Pinpoint the cell where the given text exists, returning its [X, Y] midpoint coordinate. 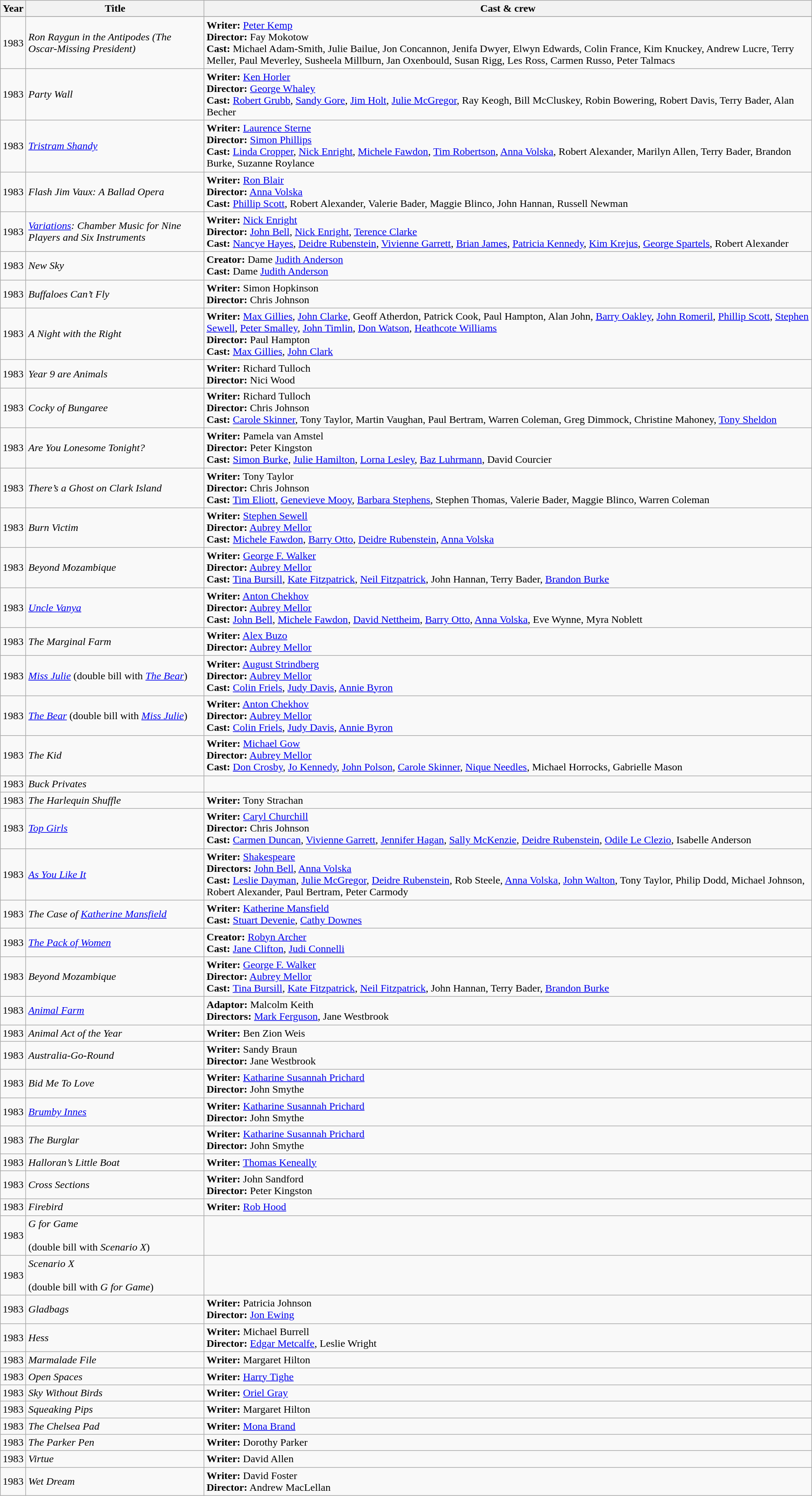
Writer: David Allen [508, 1459]
Ron Raygun in the Antipodes (The Oscar-Missing President) [115, 43]
Writer: John SandfordDirector: Peter Kingston [508, 1185]
Sky Without Birds [115, 1393]
Writer: Oriel Gray [508, 1393]
Writer: Simon HopkinsonDirector: Chris Johnson [508, 294]
Gladbags [115, 1309]
The Kid [115, 756]
Are You Lonesome Tonight? [115, 448]
Adaptor: Malcolm KeithDirectors: Mark Ferguson, Jane Westbrook [508, 1011]
Writer: Katherine MansfieldCast: Stuart Devenie, Cathy Downes [508, 914]
Brumby Innes [115, 1112]
The Burglar [115, 1140]
Year [13, 9]
Marmalade File [115, 1360]
Writer: Harry Tighe [508, 1376]
Uncle Vanya [115, 608]
Bid Me To Love [115, 1084]
As You Like It [115, 874]
Writer: Rob Hood [508, 1207]
The Parker Pen [115, 1443]
Title [115, 9]
Writer: Alex BuzoDirector: Aubrey Mellor [508, 642]
Virtue [115, 1459]
Writer: Dorothy Parker [508, 1443]
New Sky [115, 265]
Tristram Shandy [115, 146]
Open Spaces [115, 1376]
Writer: David FosterDirector: Andrew MacLellan [508, 1482]
There’s a Ghost on Clark Island [115, 488]
Cross Sections [115, 1185]
Creator: Robyn ArcherCast: Jane Clifton, Judi Connelli [508, 942]
Writer: Sandy BraunDirector: Jane Westbrook [508, 1056]
Writer: Patricia JohnsonDirector: Jon Ewing [508, 1309]
Animal Act of the Year [115, 1033]
Australia-Go-Round [115, 1056]
Writer: Richard TullochDirector: Nici Wood [508, 374]
Writer: Ben Zion Weis [508, 1033]
Variations: Chamber Music for Nine Players and Six Instruments [115, 232]
Writer: Tony Strachan [508, 800]
Creator: Dame Judith AndersonCast: Dame Judith Anderson [508, 265]
Hess [115, 1338]
Writer: Ron BlairDirector: Anna VolskaCast: Phillip Scott, Robert Alexander, Valerie Bader, Maggie Blinco, John Hannan, Russell Newman [508, 192]
Writer: Mona Brand [508, 1426]
The Harlequin Shuffle [115, 800]
Writer: Stephen SewellDirector: Aubrey MellorCast: Michele Fawdon, Barry Otto, Deidre Rubenstein, Anna Volska [508, 528]
Buffaloes Can’t Fly [115, 294]
Writer: Anton ChekhovDirector: Aubrey MellorCast: John Bell, Michele Fawdon, David Nettheim, Barry Otto, Anna Volska, Eve Wynne, Myra Noblett [508, 608]
Squeaking Pips [115, 1409]
Year 9 are Animals [115, 374]
Top Girls [115, 828]
A Night with the Right [115, 334]
Writer: Thomas Keneally [508, 1162]
Animal Farm [115, 1011]
Writer: Michael GowDirector: Aubrey MellorCast: Don Crosby, Jo Kennedy, John Polson, Carole Skinner, Nique Needles, Michael Horrocks, Gabrielle Mason [508, 756]
The Chelsea Pad [115, 1426]
Party Wall [115, 95]
Flash Jim Vaux: A Ballad Opera [115, 192]
G for Game(double bill with Scenario X) [115, 1235]
Writer: Pamela van AmstelDirector: Peter KingstonCast: Simon Burke, Julie Hamilton, Lorna Lesley, Baz Luhrmann, David Courcier [508, 448]
Halloran’s Little Boat [115, 1162]
The Marginal Farm [115, 642]
Firebird [115, 1207]
Buck Privates [115, 784]
The Pack of Women [115, 942]
Miss Julie (double bill with The Bear) [115, 676]
Writer: Michael BurrellDirector: Edgar Metcalfe, Leslie Wright [508, 1338]
Writer: Anton ChekhovDirector: Aubrey MellorCast: Colin Friels, Judy Davis, Annie Byron [508, 716]
Cast & crew [508, 9]
Cocky of Bungaree [115, 408]
The Bear (double bill with Miss Julie) [115, 716]
Burn Victim [115, 528]
Writer: August StrindbergDirector: Aubrey MellorCast: Colin Friels, Judy Davis, Annie Byron [508, 676]
The Case of Katherine Mansfield [115, 914]
Wet Dream [115, 1482]
Scenario X(double bill with G for Game) [115, 1275]
